Provide the [x, y] coordinate of the cell's center where the given text is located.  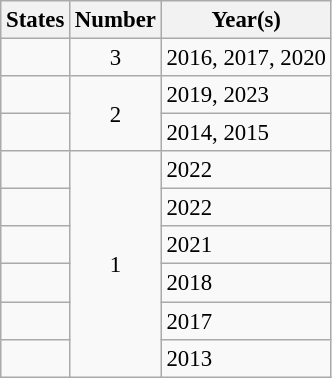
States [36, 20]
2 [116, 114]
2016, 2017, 2020 [246, 58]
3 [116, 58]
Year(s) [246, 20]
2018 [246, 283]
2014, 2015 [246, 133]
2021 [246, 245]
2019, 2023 [246, 95]
2013 [246, 358]
2017 [246, 321]
Number [116, 20]
1 [116, 264]
